Determine the [x, y] coordinate at the center of the cell enclosing the given text.  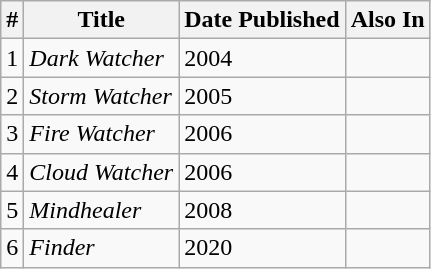
Mindhealer [102, 210]
Fire Watcher [102, 134]
4 [12, 172]
Also In [388, 20]
2005 [262, 96]
Cloud Watcher [102, 172]
# [12, 20]
5 [12, 210]
Finder [102, 248]
6 [12, 248]
Storm Watcher [102, 96]
2 [12, 96]
1 [12, 58]
Dark Watcher [102, 58]
Date Published [262, 20]
Title [102, 20]
2008 [262, 210]
3 [12, 134]
2004 [262, 58]
2020 [262, 248]
